For the text-containing cell, return its midpoint in [x, y] coordinate format. 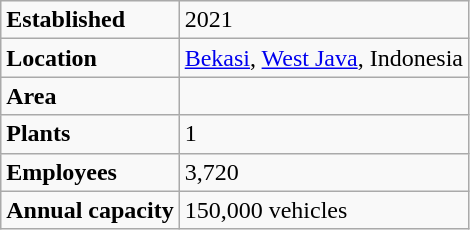
Plants [90, 134]
Area [90, 96]
3,720 [324, 172]
Annual capacity [90, 210]
Established [90, 20]
150,000 vehicles [324, 210]
Bekasi, West Java, Indonesia [324, 58]
2021 [324, 20]
Employees [90, 172]
Location [90, 58]
1 [324, 134]
